Return the [x, y] coordinate for the center point of the cell that contains the specified text.  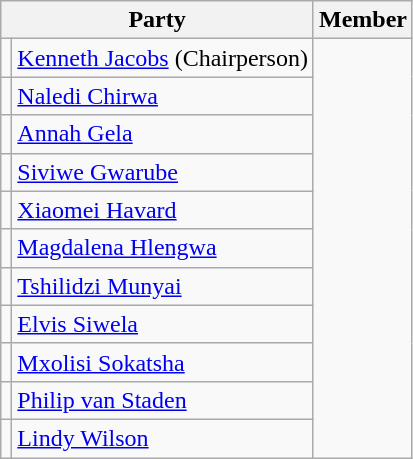
Siviwe Gwarube [163, 172]
Annah Gela [163, 134]
Tshilidzi Munyai [163, 286]
Philip van Staden [163, 400]
Elvis Siwela [163, 324]
Mxolisi Sokatsha [163, 362]
Member [362, 20]
Kenneth Jacobs (Chairperson) [163, 58]
Naledi Chirwa [163, 96]
Lindy Wilson [163, 438]
Xiaomei Havard [163, 210]
Magdalena Hlengwa [163, 248]
Party [158, 20]
